Return the (X, Y) coordinate for the center point of the cell that contains the specified text.  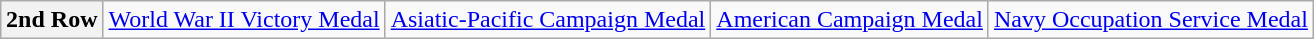
American Campaign Medal (850, 20)
Asiatic-Pacific Campaign Medal (548, 20)
World War II Victory Medal (244, 20)
2nd Row (52, 20)
Navy Occupation Service Medal (1150, 20)
